Extract the [X, Y] coordinate from the center of the cell holding the provided text.  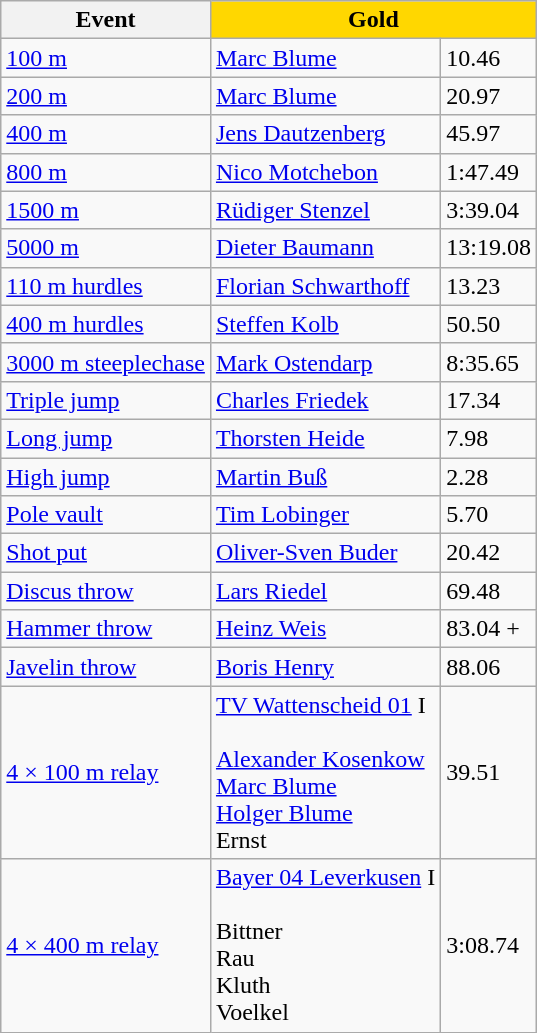
Dieter Baumann [325, 248]
Javelin throw [106, 667]
39.51 [489, 772]
Jens Dautzenberg [325, 134]
8:35.65 [489, 362]
20.97 [489, 96]
Event [106, 20]
13:19.08 [489, 248]
800 m [106, 172]
400 m hurdles [106, 324]
100 m [106, 58]
13.23 [489, 286]
200 m [106, 96]
Gold [373, 20]
45.97 [489, 134]
Bayer 04 Leverkusen I Bittner Rau Kluth Voelkel [325, 946]
5000 m [106, 248]
Shot put [106, 553]
400 m [106, 134]
50.50 [489, 324]
110 m hurdles [106, 286]
Mark Ostendarp [325, 362]
10.46 [489, 58]
2.28 [489, 477]
3:39.04 [489, 210]
Pole vault [106, 515]
Charles Friedek [325, 400]
Oliver-Sven Buder [325, 553]
Long jump [106, 438]
3000 m steeplechase [106, 362]
88.06 [489, 667]
Tim Lobinger [325, 515]
4 × 400 m relay [106, 946]
1500 m [106, 210]
Boris Henry [325, 667]
1:47.49 [489, 172]
Nico Motchebon [325, 172]
Lars Riedel [325, 591]
Discus throw [106, 591]
Heinz Weis [325, 629]
Rüdiger Stenzel [325, 210]
69.48 [489, 591]
7.98 [489, 438]
TV Wattenscheid 01 I Alexander Kosenkow Marc Blume Holger Blume Ernst [325, 772]
17.34 [489, 400]
Triple jump [106, 400]
4 × 100 m relay [106, 772]
20.42 [489, 553]
Martin Buß [325, 477]
Thorsten Heide [325, 438]
Florian Schwarthoff [325, 286]
High jump [106, 477]
83.04 + [489, 629]
3:08.74 [489, 946]
Hammer throw [106, 629]
5.70 [489, 515]
Steffen Kolb [325, 324]
